Provide the (x, y) coordinate of the cell's center where the given text is located.  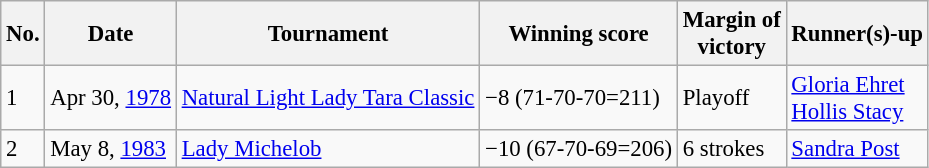
Margin ofvictory (732, 34)
Winning score (579, 34)
Playoff (732, 98)
Runner(s)-up (857, 34)
Natural Light Lady Tara Classic (328, 98)
Sandra Post (857, 149)
Tournament (328, 34)
Lady Michelob (328, 149)
−8 (71-70-70=211) (579, 98)
Apr 30, 1978 (110, 98)
Date (110, 34)
−10 (67-70-69=206) (579, 149)
May 8, 1983 (110, 149)
2 (23, 149)
1 (23, 98)
No. (23, 34)
Gloria Ehret Hollis Stacy (857, 98)
6 strokes (732, 149)
